Return [x, y] of the center of cell containing provided text 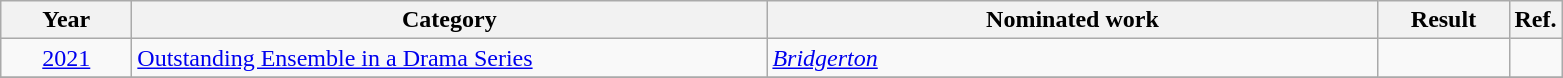
Result [1444, 20]
Ref. [1536, 20]
Year [66, 20]
Nominated work [1072, 20]
Outstanding Ensemble in a Drama Series [450, 58]
Bridgerton [1072, 58]
Category [450, 20]
2021 [66, 58]
